Capture the cell that displays the provided text and extract its (X, Y) central coordinate. 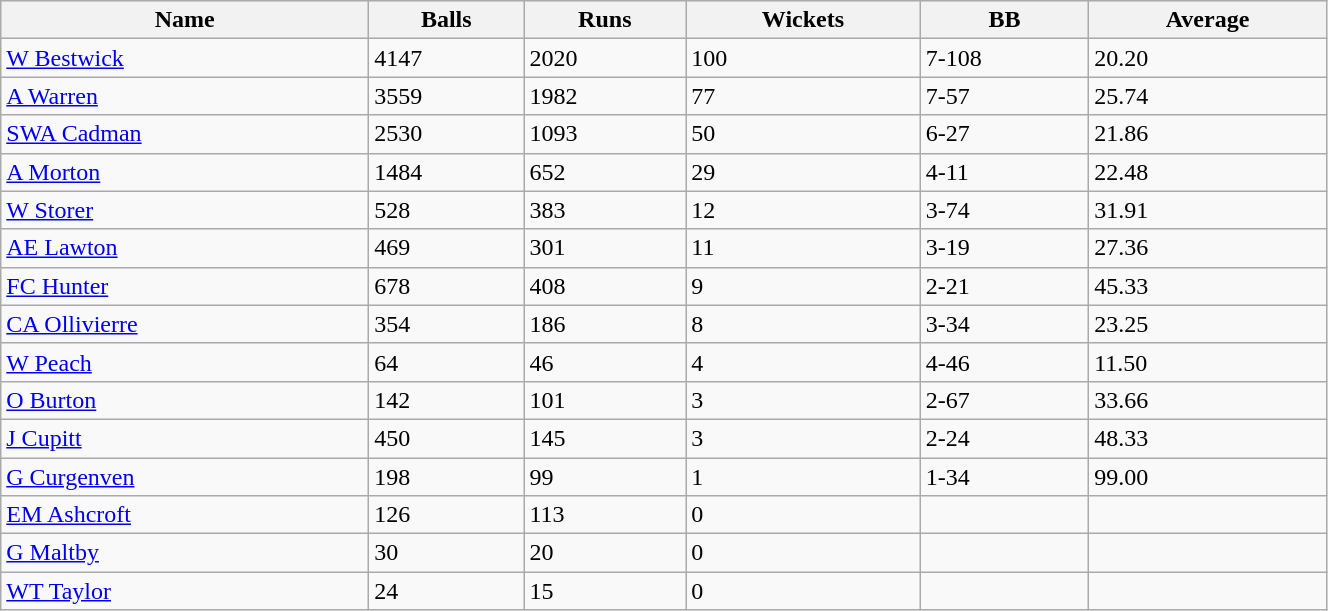
652 (605, 172)
31.91 (1208, 210)
G Maltby (185, 553)
Wickets (803, 20)
3-34 (1004, 324)
27.36 (1208, 248)
6-27 (1004, 134)
1 (803, 477)
64 (446, 362)
8 (803, 324)
678 (446, 286)
24 (446, 591)
45.33 (1208, 286)
142 (446, 400)
113 (605, 515)
2-21 (1004, 286)
21.86 (1208, 134)
48.33 (1208, 438)
383 (605, 210)
186 (605, 324)
30 (446, 553)
7-57 (1004, 96)
12 (803, 210)
AE Lawton (185, 248)
W Peach (185, 362)
BB (1004, 20)
23.25 (1208, 324)
2020 (605, 58)
FC Hunter (185, 286)
1982 (605, 96)
20.20 (1208, 58)
9 (803, 286)
11.50 (1208, 362)
50 (803, 134)
101 (605, 400)
22.48 (1208, 172)
198 (446, 477)
3559 (446, 96)
4 (803, 362)
25.74 (1208, 96)
2-67 (1004, 400)
15 (605, 591)
WT Taylor (185, 591)
Runs (605, 20)
354 (446, 324)
528 (446, 210)
33.66 (1208, 400)
2-24 (1004, 438)
99 (605, 477)
G Curgenven (185, 477)
A Morton (185, 172)
1-34 (1004, 477)
469 (446, 248)
7-108 (1004, 58)
100 (803, 58)
4-46 (1004, 362)
3-74 (1004, 210)
4-11 (1004, 172)
126 (446, 515)
A Warren (185, 96)
29 (803, 172)
145 (605, 438)
J Cupitt (185, 438)
W Storer (185, 210)
1484 (446, 172)
Average (1208, 20)
4147 (446, 58)
EM Ashcroft (185, 515)
O Burton (185, 400)
450 (446, 438)
SWA Cadman (185, 134)
W Bestwick (185, 58)
Balls (446, 20)
408 (605, 286)
2530 (446, 134)
Name (185, 20)
20 (605, 553)
3-19 (1004, 248)
77 (803, 96)
46 (605, 362)
301 (605, 248)
11 (803, 248)
1093 (605, 134)
99.00 (1208, 477)
CA Ollivierre (185, 324)
